Find where the given text appears and provide that cell's center as (X, Y) coordinate. 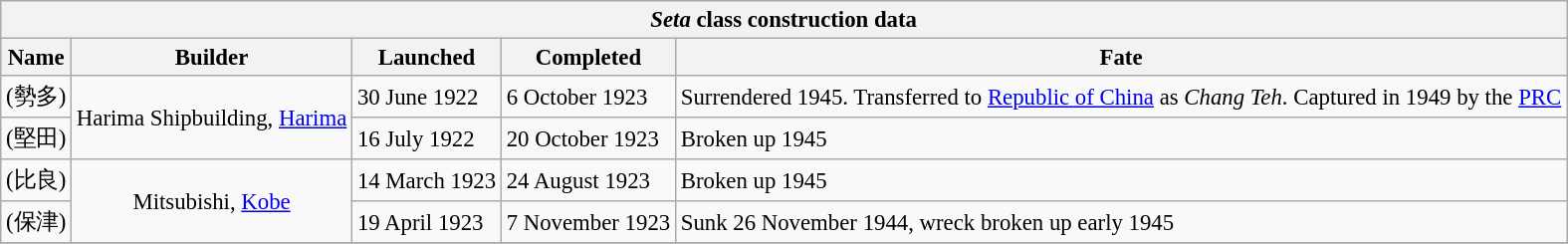
(比良) (36, 180)
24 August 1923 (587, 180)
(保津) (36, 222)
Sunk 26 November 1944, wreck broken up early 1945 (1121, 222)
Mitsubishi, Kobe (212, 201)
7 November 1923 (587, 222)
Fate (1121, 58)
Builder (212, 58)
20 October 1923 (587, 138)
Completed (587, 58)
Harima Shipbuilding, Harima (212, 118)
Seta class construction data (784, 20)
Surrendered 1945. Transferred to Republic of China as Chang Teh. Captured in 1949 by the PRC (1121, 97)
30 June 1922 (427, 97)
16 July 1922 (427, 138)
19 April 1923 (427, 222)
Name (36, 58)
Launched (427, 58)
(勢多) (36, 97)
6 October 1923 (587, 97)
(堅田) (36, 138)
14 March 1923 (427, 180)
